Extract the [X, Y] coordinate from the center of the cell holding the provided text.  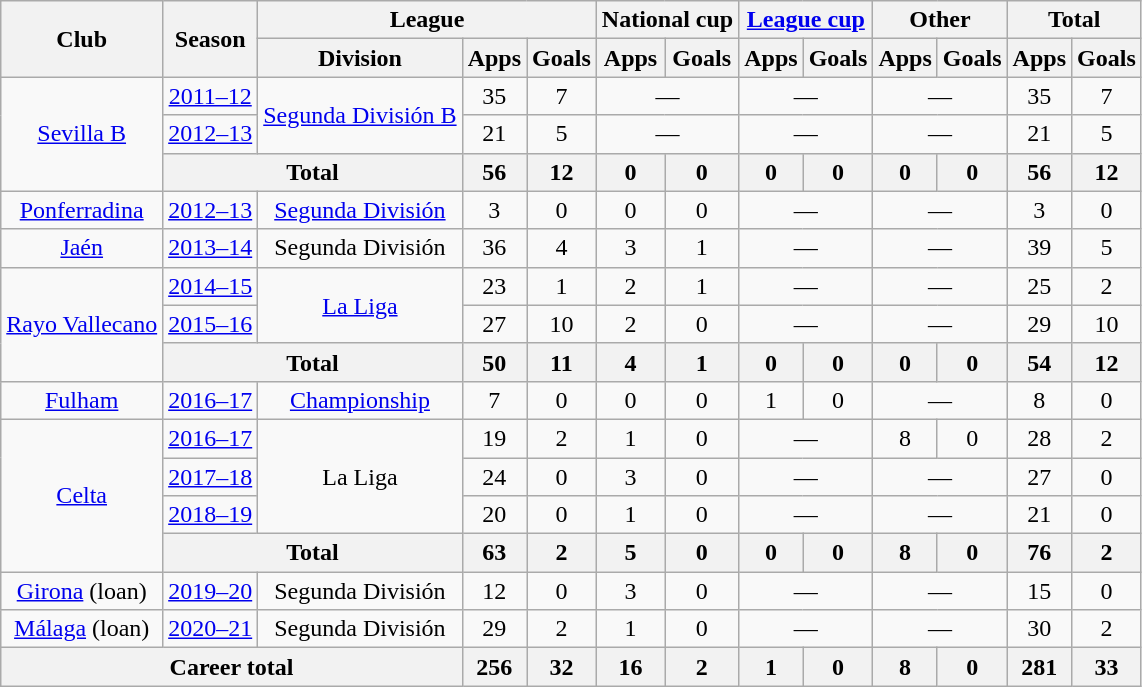
Career total [232, 667]
54 [1039, 362]
Other [940, 20]
Fulham [82, 400]
Championship [360, 400]
Celta [82, 495]
Sevilla B [82, 134]
League cup [806, 20]
2015–16 [210, 324]
2014–15 [210, 286]
25 [1039, 286]
2017–18 [210, 477]
76 [1039, 553]
Girona (loan) [82, 591]
Rayo Vallecano [82, 324]
2018–19 [210, 515]
15 [1039, 591]
Jaén [82, 248]
36 [494, 248]
33 [1107, 667]
Málaga (loan) [82, 629]
11 [562, 362]
39 [1039, 248]
League [428, 20]
19 [494, 438]
24 [494, 477]
30 [1039, 629]
256 [494, 667]
Season [210, 39]
2013–14 [210, 248]
16 [630, 667]
63 [494, 553]
2011–12 [210, 96]
281 [1039, 667]
23 [494, 286]
20 [494, 515]
National cup [667, 20]
Division [360, 58]
Ponferradina [82, 210]
2020–21 [210, 629]
32 [562, 667]
2019–20 [210, 591]
50 [494, 362]
28 [1039, 438]
Club [82, 39]
Segunda División B [360, 115]
